For the text-containing cell, return its midpoint in [X, Y] coordinate format. 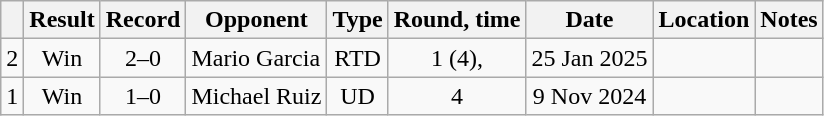
Location [704, 20]
Type [358, 20]
1 (4), [457, 58]
1 [12, 96]
2 [12, 58]
Result [62, 20]
Record [143, 20]
9 Nov 2024 [590, 96]
Round, time [457, 20]
Date [590, 20]
Opponent [256, 20]
RTD [358, 58]
2–0 [143, 58]
1–0 [143, 96]
25 Jan 2025 [590, 58]
4 [457, 96]
UD [358, 96]
Michael Ruiz [256, 96]
Notes [789, 20]
Mario Garcia [256, 58]
